From the cell containing the given text, extract its center point as [x, y] coordinate. 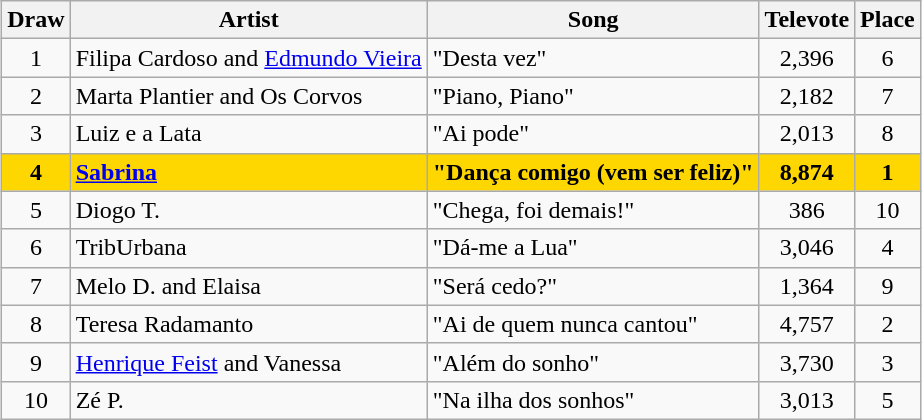
"Além do sonho" [593, 362]
"Dança comigo (vem ser feliz)" [593, 172]
3,046 [806, 248]
2,182 [806, 96]
2,013 [806, 134]
8,874 [806, 172]
Luiz e a Lata [248, 134]
3,730 [806, 362]
Artist [248, 20]
"Desta vez" [593, 58]
Televote [806, 20]
"Na ilha dos sonhos" [593, 400]
Zé P. [248, 400]
Place [888, 20]
Teresa Radamanto [248, 324]
Draw [36, 20]
Melo D. and Elaisa [248, 286]
386 [806, 210]
TribUrbana [248, 248]
"Dá-me a Lua" [593, 248]
"Ai pode" [593, 134]
"Piano, Piano" [593, 96]
Marta Plantier and Os Corvos [248, 96]
Henrique Feist and Vanessa [248, 362]
"Será cedo?" [593, 286]
"Ai de quem nunca cantou" [593, 324]
Diogo T. [248, 210]
1,364 [806, 286]
2,396 [806, 58]
Song [593, 20]
"Chega, foi demais!" [593, 210]
3,013 [806, 400]
4,757 [806, 324]
Sabrina [248, 172]
Filipa Cardoso and Edmundo Vieira [248, 58]
